Determine the [X, Y] coordinate at the center of the cell enclosing the given text.  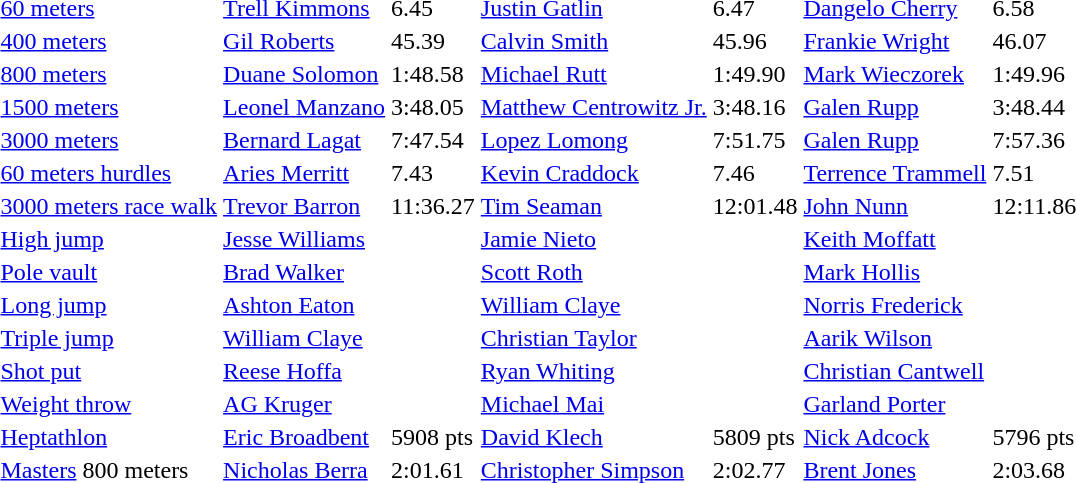
Brad Walker [304, 272]
Duane Solomon [304, 74]
Norris Frederick [895, 305]
1:49.90 [755, 74]
Matthew Centrowitz Jr. [594, 107]
John Nunn [895, 206]
AG Kruger [304, 404]
Nick Adcock [895, 437]
Calvin Smith [594, 41]
5908 pts [434, 437]
Ashton Eaton [304, 305]
Leonel Manzano [304, 107]
3:48.16 [755, 107]
Mark Hollis [895, 272]
1:48.58 [434, 74]
Aarik Wilson [895, 338]
45.96 [755, 41]
45.39 [434, 41]
Bernard Lagat [304, 140]
7.46 [755, 173]
Garland Porter [895, 404]
Jamie Nieto [594, 239]
Michael Rutt [594, 74]
Eric Broadbent [304, 437]
Tim Seaman [594, 206]
7.43 [434, 173]
Terrence Trammell [895, 173]
Kevin Craddock [594, 173]
Scott Roth [594, 272]
David Klech [594, 437]
Michael Mai [594, 404]
Keith Moffatt [895, 239]
Christian Cantwell [895, 371]
Frankie Wright [895, 41]
Jesse Williams [304, 239]
7:51.75 [755, 140]
Reese Hoffa [304, 371]
Mark Wieczorek [895, 74]
Christian Taylor [594, 338]
Ryan Whiting [594, 371]
12:01.48 [755, 206]
Gil Roberts [304, 41]
3:48.05 [434, 107]
Trevor Barron [304, 206]
11:36.27 [434, 206]
Lopez Lomong [594, 140]
7:47.54 [434, 140]
5809 pts [755, 437]
Aries Merritt [304, 173]
